From the cell containing the given text, extract its center point as (x, y) coordinate. 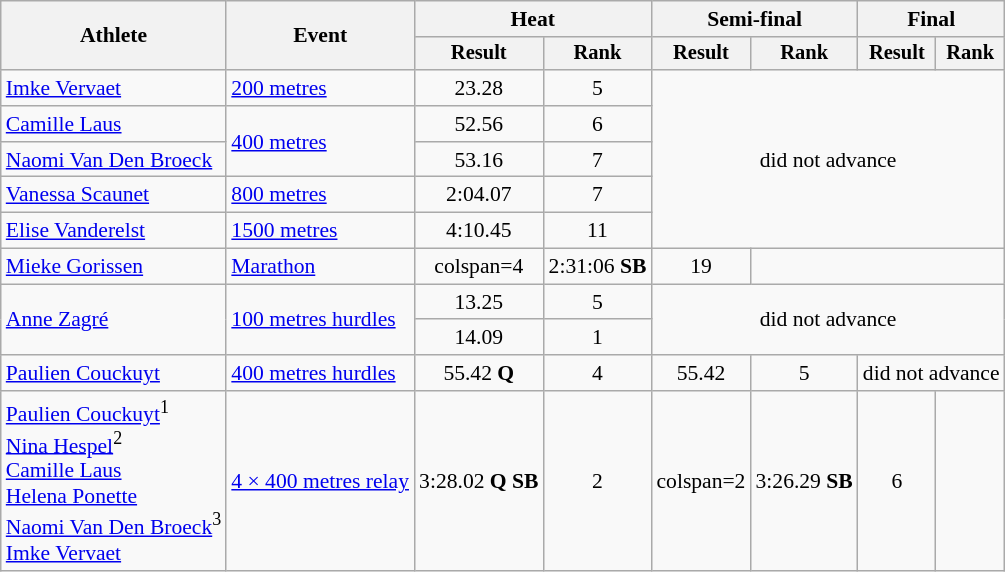
Elise Vanderelst (114, 231)
4 × 400 metres relay (320, 481)
800 metres (320, 195)
400 metres (320, 142)
400 metres hurdles (320, 373)
Mieke Gorissen (114, 267)
2 (598, 481)
2:04.07 (478, 195)
55.42 (700, 373)
55.42 Q (478, 373)
1500 metres (320, 231)
3:28.02 Q SB (478, 481)
Vanessa Scaunet (114, 195)
Event (320, 36)
14.09 (478, 338)
Semi-final (754, 19)
19 (700, 267)
52.56 (478, 124)
Paulien Couckuyt (114, 373)
colspan=4 (478, 267)
4:10.45 (478, 231)
Anne Zagré (114, 320)
Marathon (320, 267)
13.25 (478, 302)
Imke Vervaet (114, 88)
2:31:06 SB (598, 267)
1 (598, 338)
100 metres hurdles (320, 320)
4 (598, 373)
23.28 (478, 88)
Final (932, 19)
colspan=2 (700, 481)
Athlete (114, 36)
Camille Laus (114, 124)
3:26.29 SB (804, 481)
11 (598, 231)
200 metres (320, 88)
Heat (532, 19)
53.16 (478, 160)
Naomi Van Den Broeck (114, 160)
Paulien Couckuyt1Nina Hespel2Camille LausHelena PonetteNaomi Van Den Broeck3Imke Vervaet (114, 481)
